Locate the cell with the specified text and output its [X, Y] center coordinate. 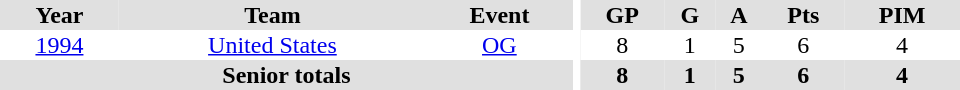
Senior totals [286, 75]
United States [272, 45]
GP [622, 15]
PIM [902, 15]
Event [500, 15]
A [738, 15]
Pts [804, 15]
1994 [60, 45]
Team [272, 15]
OG [500, 45]
G [690, 15]
Year [60, 15]
